Determine the (x, y) coordinate at the center of the cell enclosing the given text.  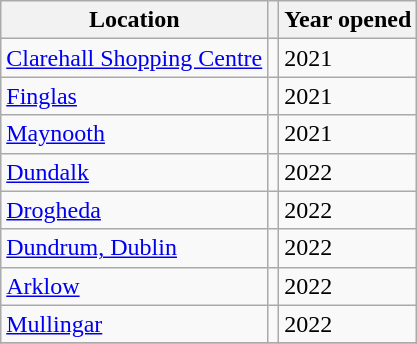
Mullingar (134, 324)
Finglas (134, 96)
Location (134, 20)
Drogheda (134, 210)
Clarehall Shopping Centre (134, 58)
Dundrum, Dublin (134, 248)
Year opened (348, 20)
Arklow (134, 286)
Maynooth (134, 134)
Dundalk (134, 172)
